Extract the [X, Y] coordinate from the center of the cell holding the provided text.  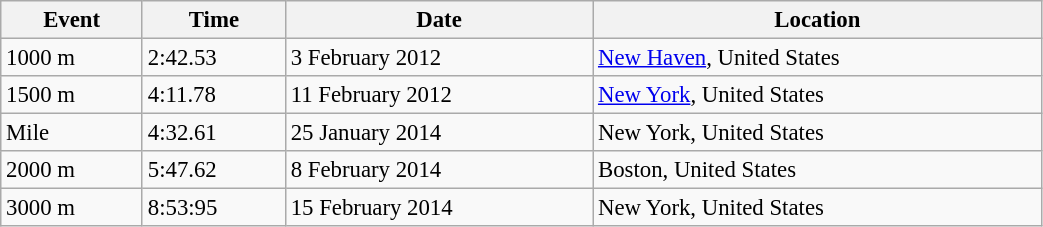
1000 m [72, 58]
Date [438, 20]
Boston, United States [818, 170]
5:47.62 [214, 170]
1500 m [72, 95]
2:42.53 [214, 58]
15 February 2014 [438, 208]
2000 m [72, 170]
4:32.61 [214, 133]
Mile [72, 133]
3 February 2012 [438, 58]
25 January 2014 [438, 133]
Event [72, 20]
11 February 2012 [438, 95]
Location [818, 20]
4:11.78 [214, 95]
3000 m [72, 208]
8 February 2014 [438, 170]
Time [214, 20]
New Haven, United States [818, 58]
8:53:95 [214, 208]
